Return the [X, Y] coordinate for the center point of the cell that contains the specified text.  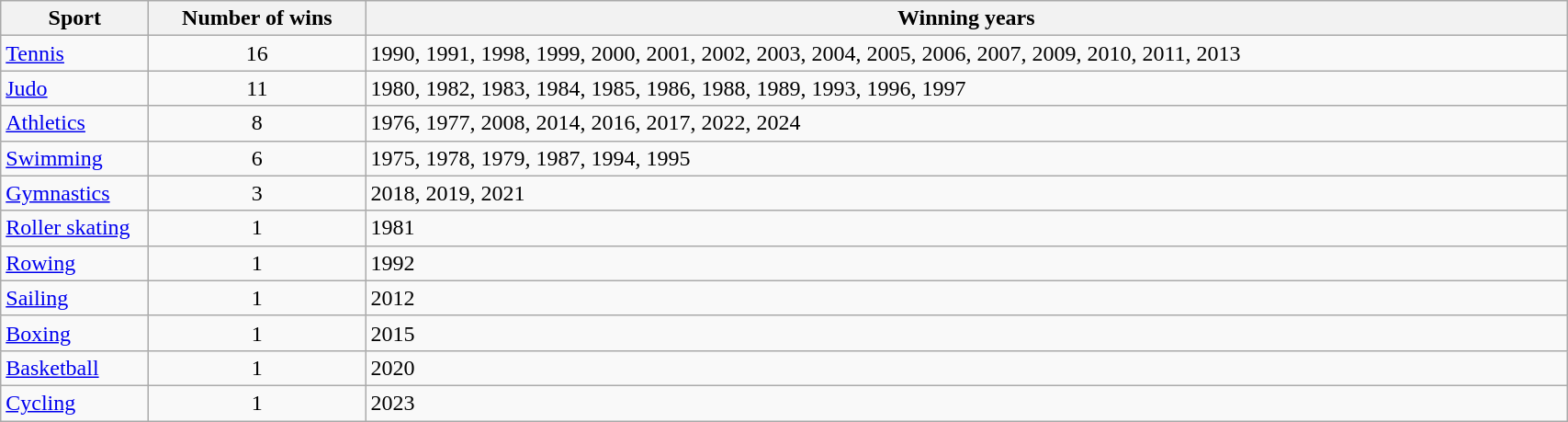
Gymnastics [75, 193]
Winning years [966, 18]
16 [257, 53]
2018, 2019, 2021 [966, 193]
Number of wins [257, 18]
Boxing [75, 333]
1981 [966, 228]
1980, 1982, 1983, 1984, 1985, 1986, 1988, 1989, 1993, 1996, 1997 [966, 88]
2015 [966, 333]
1976, 1977, 2008, 2014, 2016, 2017, 2022, 2024 [966, 123]
Rowing [75, 263]
11 [257, 88]
2020 [966, 368]
Judo [75, 88]
Swimming [75, 158]
1975, 1978, 1979, 1987, 1994, 1995 [966, 158]
8 [257, 123]
2012 [966, 298]
1992 [966, 263]
1990, 1991, 1998, 1999, 2000, 2001, 2002, 2003, 2004, 2005, 2006, 2007, 2009, 2010, 2011, 2013 [966, 53]
Cycling [75, 403]
3 [257, 193]
Athletics [75, 123]
Roller skating [75, 228]
6 [257, 158]
Tennis [75, 53]
Sailing [75, 298]
Basketball [75, 368]
2023 [966, 403]
Sport [75, 18]
